For the text-containing cell, return its midpoint in [X, Y] coordinate format. 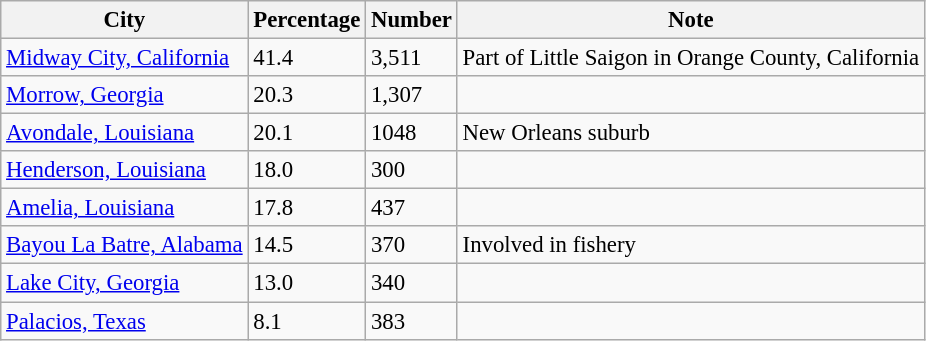
Morrow, Georgia [124, 95]
Involved in fishery [690, 245]
383 [412, 321]
New Orleans suburb [690, 133]
Midway City, California [124, 58]
Bayou La Batre, Alabama [124, 245]
Note [690, 20]
18.0 [307, 170]
Avondale, Louisiana [124, 133]
20.3 [307, 95]
340 [412, 283]
13.0 [307, 283]
Henderson, Louisiana [124, 170]
437 [412, 208]
Number [412, 20]
17.8 [307, 208]
41.4 [307, 58]
Percentage [307, 20]
Amelia, Louisiana [124, 208]
City [124, 20]
Lake City, Georgia [124, 283]
Palacios, Texas [124, 321]
1048 [412, 133]
1,307 [412, 95]
20.1 [307, 133]
3,511 [412, 58]
300 [412, 170]
370 [412, 245]
14.5 [307, 245]
8.1 [307, 321]
Part of Little Saigon in Orange County, California [690, 58]
